Find where the given text appears and provide that cell's center as (x, y) coordinate. 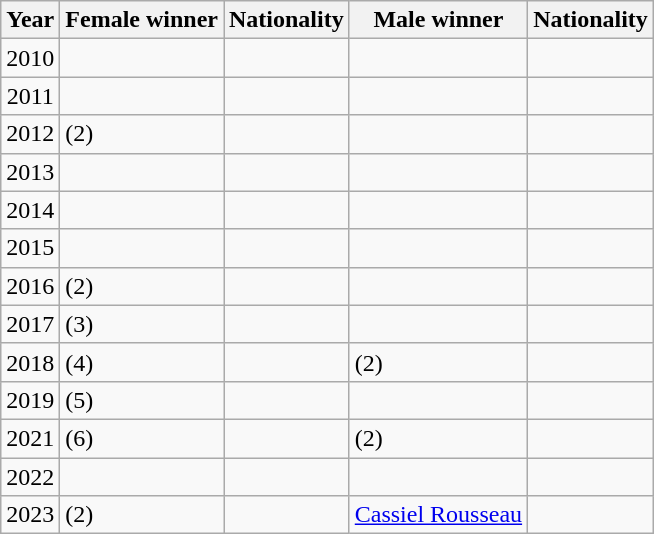
2022 (30, 477)
2016 (30, 286)
Cassiel Rousseau (438, 515)
2015 (30, 248)
2014 (30, 210)
2023 (30, 515)
2018 (30, 362)
2012 (30, 134)
2019 (30, 400)
2013 (30, 172)
(4) (142, 362)
(3) (142, 324)
(5) (142, 400)
Year (30, 20)
2017 (30, 324)
2011 (30, 96)
Male winner (438, 20)
2010 (30, 58)
2021 (30, 438)
(6) (142, 438)
Female winner (142, 20)
